Return the (X, Y) coordinate for the center point of the cell that contains the specified text.  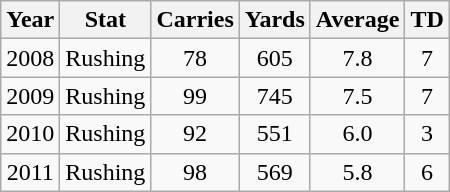
92 (195, 134)
2011 (30, 172)
2010 (30, 134)
Carries (195, 20)
2009 (30, 96)
Year (30, 20)
569 (274, 172)
Yards (274, 20)
78 (195, 58)
TD (427, 20)
3 (427, 134)
745 (274, 96)
6.0 (358, 134)
Stat (106, 20)
2008 (30, 58)
99 (195, 96)
7.5 (358, 96)
5.8 (358, 172)
6 (427, 172)
98 (195, 172)
Average (358, 20)
605 (274, 58)
7.8 (358, 58)
551 (274, 134)
